From the cell containing the given text, extract its center point as [X, Y] coordinate. 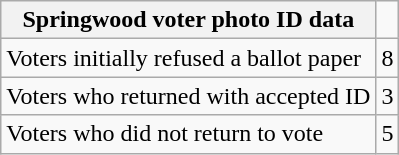
3 [388, 96]
8 [388, 58]
Springwood voter photo ID data [188, 20]
Voters initially refused a ballot paper [188, 58]
Voters who did not return to vote [188, 134]
Voters who returned with accepted ID [188, 96]
5 [388, 134]
